Detect which cell encompasses the target text, then output its (X, Y) center coordinate. 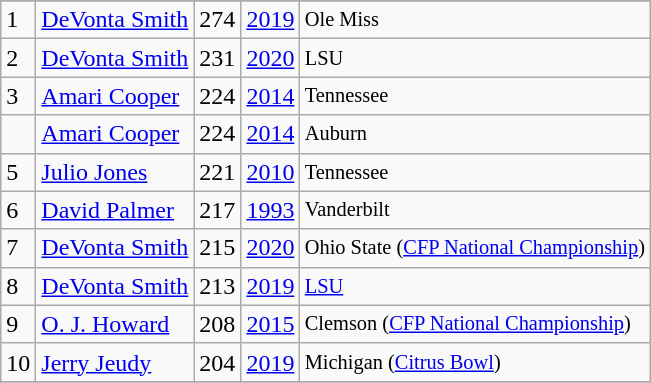
O. J. Howard (115, 324)
2010 (270, 172)
213 (218, 286)
217 (218, 210)
10 (18, 362)
Jerry Jeudy (115, 362)
215 (218, 248)
2015 (270, 324)
8 (18, 286)
Ohio State (CFP National Championship) (475, 248)
1993 (270, 210)
Auburn (475, 134)
1 (18, 20)
208 (218, 324)
221 (218, 172)
231 (218, 58)
9 (18, 324)
7 (18, 248)
David Palmer (115, 210)
Clemson (CFP National Championship) (475, 324)
204 (218, 362)
274 (218, 20)
Vanderbilt (475, 210)
Ole Miss (475, 20)
6 (18, 210)
Julio Jones (115, 172)
Michigan (Citrus Bowl) (475, 362)
2 (18, 58)
3 (18, 96)
5 (18, 172)
